Identify which cell holds the provided text, then report its [x, y] central coordinate. 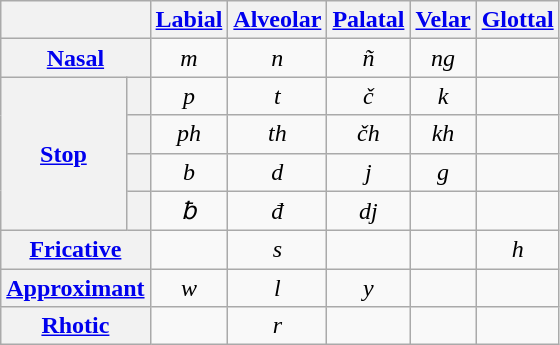
n [278, 58]
Approximant [76, 288]
p [189, 96]
ƀ [189, 211]
th [278, 134]
b [189, 172]
Fricative [76, 250]
Nasal [76, 58]
ng [443, 58]
Alveolar [278, 20]
Velar [443, 20]
h [518, 250]
č [368, 96]
kh [443, 134]
m [189, 58]
Labial [189, 20]
l [278, 288]
g [443, 172]
y [368, 288]
j [368, 172]
dj [368, 211]
Stop [64, 154]
Glottal [518, 20]
r [278, 326]
w [189, 288]
ñ [368, 58]
čh [368, 134]
t [278, 96]
k [443, 96]
s [278, 250]
Rhotic [76, 326]
ph [189, 134]
d [278, 172]
Palatal [368, 20]
đ [278, 211]
